Scan for the cell matching the given text and deliver its (X, Y) coordinate at center. 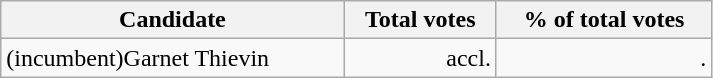
(incumbent)Garnet Thievin (172, 58)
. (604, 58)
accl. (420, 58)
% of total votes (604, 20)
Total votes (420, 20)
Candidate (172, 20)
